Identify which cell holds the provided text, then report its [x, y] central coordinate. 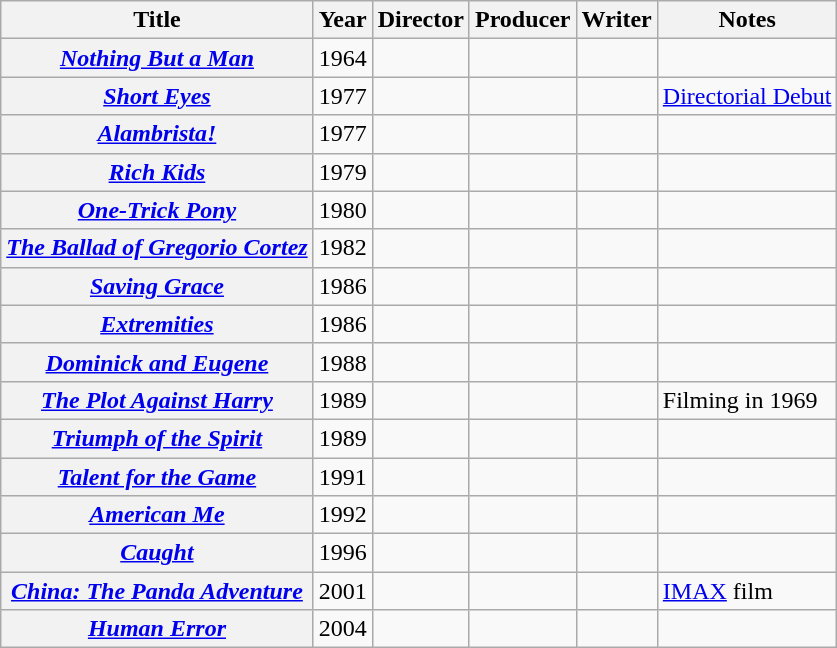
Title [157, 20]
Talent for the Game [157, 477]
Director [420, 20]
Extremities [157, 324]
1982 [342, 248]
IMAX film [747, 591]
1979 [342, 172]
Alambrista! [157, 134]
The Plot Against Harry [157, 400]
Notes [747, 20]
Human Error [157, 629]
Producer [522, 20]
1996 [342, 553]
Caught [157, 553]
Dominick and Eugene [157, 362]
1980 [342, 210]
Saving Grace [157, 286]
Year [342, 20]
American Me [157, 515]
Rich Kids [157, 172]
1964 [342, 58]
One-Trick Pony [157, 210]
Filming in 1969 [747, 400]
China: The Panda Adventure [157, 591]
2001 [342, 591]
2004 [342, 629]
1988 [342, 362]
Writer [616, 20]
The Ballad of Gregorio Cortez [157, 248]
1991 [342, 477]
Short Eyes [157, 96]
1992 [342, 515]
Triumph of the Spirit [157, 438]
Nothing But a Man [157, 58]
Directorial Debut [747, 96]
